For the text-containing cell, return its midpoint in (X, Y) coordinate format. 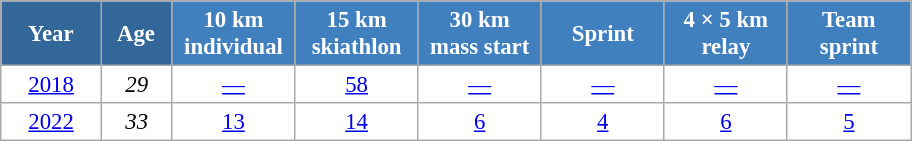
Year (52, 34)
15 km skiathlon (356, 34)
2022 (52, 122)
Sprint (602, 34)
58 (356, 85)
Age (136, 34)
14 (356, 122)
29 (136, 85)
Team sprint (848, 34)
10 km individual (234, 34)
4 (602, 122)
2018 (52, 85)
30 km mass start (480, 34)
5 (848, 122)
33 (136, 122)
4 × 5 km relay (726, 34)
13 (234, 122)
